Determine the (x, y) coordinate at the center of the cell enclosing the given text.  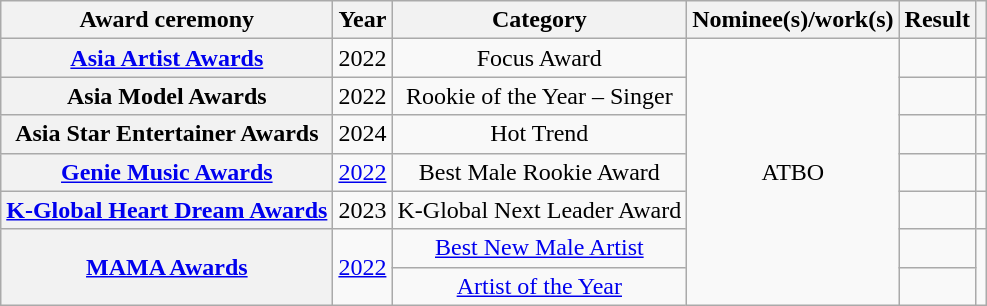
Asia Artist Awards (167, 58)
Rookie of the Year – Singer (540, 96)
2024 (362, 134)
2023 (362, 210)
Best Male Rookie Award (540, 172)
Nominee(s)/work(s) (793, 20)
K-Global Heart Dream Awards (167, 210)
Artist of the Year (540, 286)
Focus Award (540, 58)
MAMA Awards (167, 267)
Asia Star Entertainer Awards (167, 134)
Result (937, 20)
Asia Model Awards (167, 96)
K-Global Next Leader Award (540, 210)
Award ceremony (167, 20)
Best New Male Artist (540, 248)
Year (362, 20)
Hot Trend (540, 134)
Category (540, 20)
Genie Music Awards (167, 172)
ATBO (793, 172)
